Determine the [X, Y] coordinate at the center of the cell enclosing the given text.  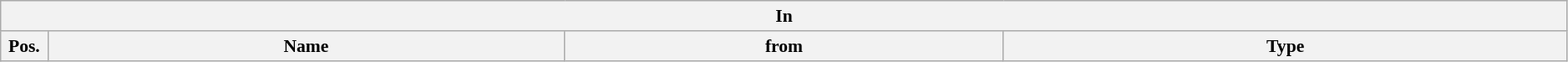
from [784, 46]
Name [306, 46]
Type [1285, 46]
In [784, 16]
Pos. [24, 46]
